Output the [X, Y] coordinate of the center of the cell containing the given text.  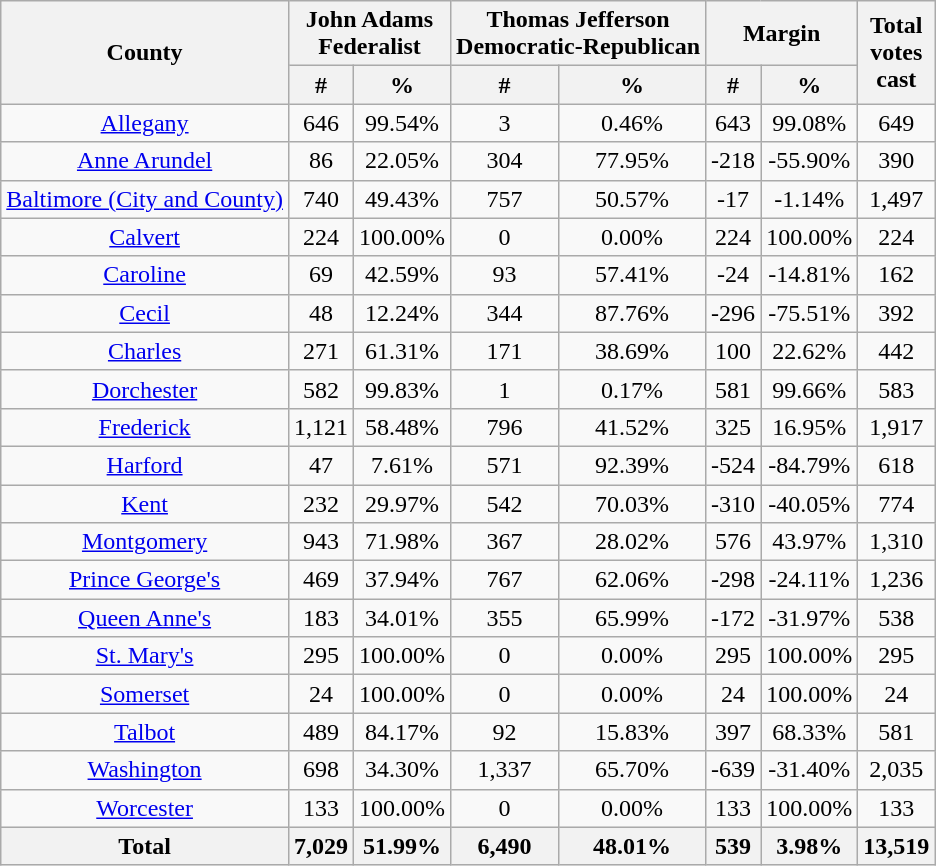
Washington [145, 770]
29.97% [402, 503]
69 [320, 275]
740 [320, 199]
542 [505, 503]
576 [734, 542]
41.52% [632, 427]
99.54% [402, 123]
62.06% [632, 580]
61.31% [402, 351]
-310 [734, 503]
43.97% [810, 542]
-298 [734, 580]
Dorchester [145, 389]
582 [320, 389]
49.43% [402, 199]
392 [896, 313]
Thomas JeffersonDemocratic-Republican [578, 34]
15.83% [632, 732]
7.61% [402, 465]
57.41% [632, 275]
1 [505, 389]
1,310 [896, 542]
367 [505, 542]
Frederick [145, 427]
183 [320, 618]
-172 [734, 618]
162 [896, 275]
28.02% [632, 542]
571 [505, 465]
698 [320, 770]
Worcester [145, 808]
92.39% [632, 465]
618 [896, 465]
-218 [734, 161]
-639 [734, 770]
0.46% [632, 123]
397 [734, 732]
7,029 [320, 846]
Kent [145, 503]
22.05% [402, 161]
34.30% [402, 770]
68.33% [810, 732]
Queen Anne's [145, 618]
38.69% [632, 351]
87.76% [632, 313]
12.24% [402, 313]
1,121 [320, 427]
583 [896, 389]
-24.11% [810, 580]
232 [320, 503]
3 [505, 123]
Total [145, 846]
Allegany [145, 123]
22.62% [810, 351]
93 [505, 275]
171 [505, 351]
71.98% [402, 542]
16.95% [810, 427]
3.98% [810, 846]
489 [320, 732]
390 [896, 161]
-524 [734, 465]
Anne Arundel [145, 161]
0.17% [632, 389]
Montgomery [145, 542]
100 [734, 351]
48 [320, 313]
92 [505, 732]
-296 [734, 313]
-55.90% [810, 161]
649 [896, 123]
37.94% [402, 580]
1,497 [896, 199]
65.70% [632, 770]
70.03% [632, 503]
Totalvotescast [896, 52]
Margin [782, 34]
50.57% [632, 199]
13,519 [896, 846]
St. Mary's [145, 656]
County [145, 52]
-75.51% [810, 313]
-40.05% [810, 503]
796 [505, 427]
1,917 [896, 427]
Caroline [145, 275]
Somerset [145, 694]
1,236 [896, 580]
65.99% [632, 618]
48.01% [632, 846]
355 [505, 618]
643 [734, 123]
Charles [145, 351]
646 [320, 123]
-31.40% [810, 770]
Calvert [145, 237]
Cecil [145, 313]
271 [320, 351]
99.66% [810, 389]
34.01% [402, 618]
77.95% [632, 161]
757 [505, 199]
774 [896, 503]
47 [320, 465]
442 [896, 351]
-24 [734, 275]
Baltimore (City and County) [145, 199]
469 [320, 580]
51.99% [402, 846]
-84.79% [810, 465]
-17 [734, 199]
6,490 [505, 846]
304 [505, 161]
Prince George's [145, 580]
99.83% [402, 389]
325 [734, 427]
2,035 [896, 770]
Harford [145, 465]
84.17% [402, 732]
344 [505, 313]
Talbot [145, 732]
767 [505, 580]
539 [734, 846]
John AdamsFederalist [369, 34]
86 [320, 161]
1,337 [505, 770]
42.59% [402, 275]
943 [320, 542]
99.08% [810, 123]
58.48% [402, 427]
538 [896, 618]
-1.14% [810, 199]
-31.97% [810, 618]
-14.81% [810, 275]
